Search for the cell housing the specified text and yield its [x, y] center coordinate. 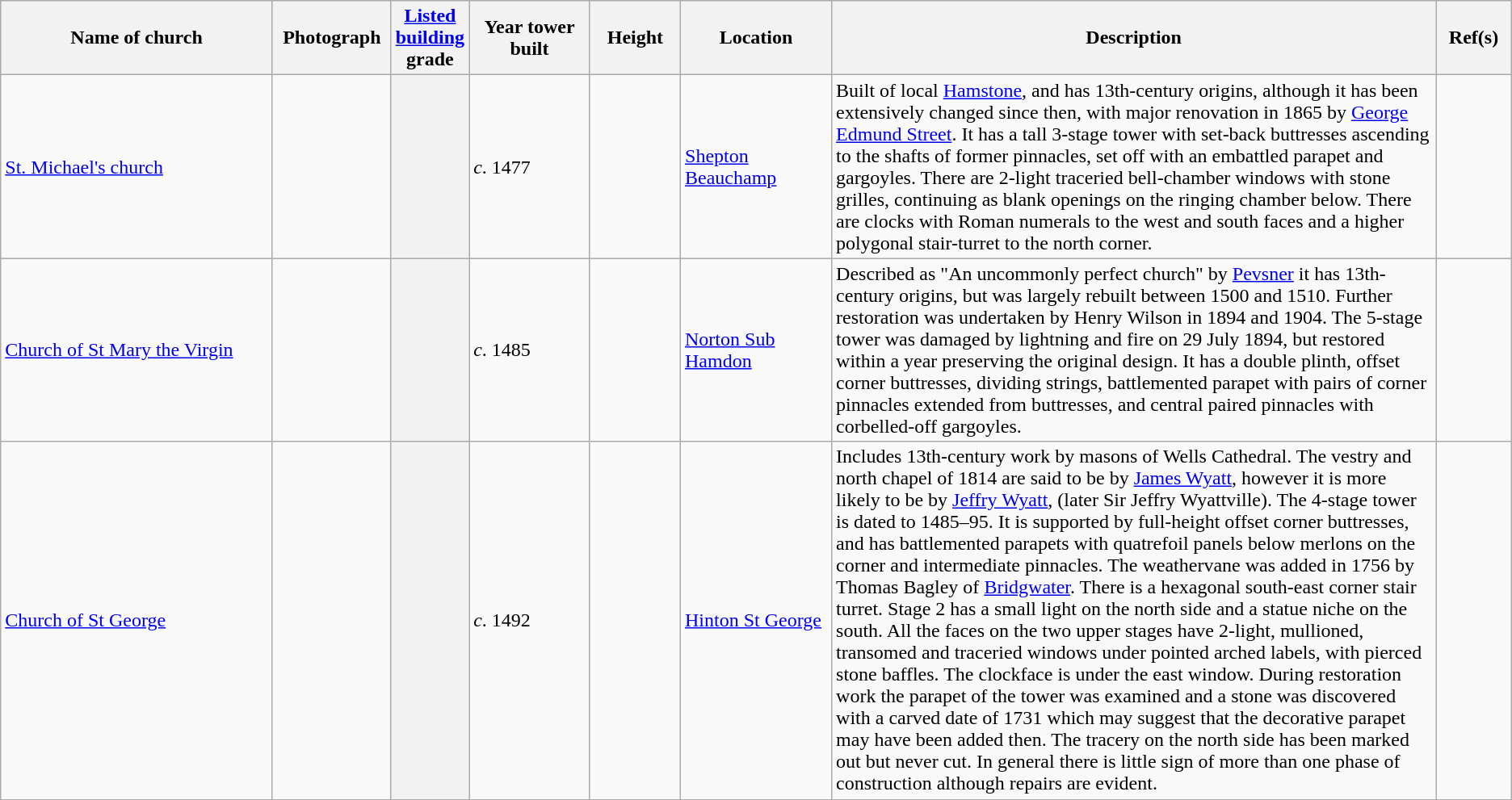
c. 1485 [530, 350]
Church of St Mary the Virgin [137, 350]
c. 1492 [530, 620]
Year tower built [530, 38]
Name of church [137, 38]
Location [756, 38]
c. 1477 [530, 166]
Listed building grade [430, 38]
Norton Sub Hamdon [756, 350]
St. Michael's church [137, 166]
Description [1134, 38]
Hinton St George [756, 620]
Ref(s) [1474, 38]
Church of St George [137, 620]
Height [635, 38]
Photograph [331, 38]
Shepton Beauchamp [756, 166]
